Locate the cell with the specified text and output its (X, Y) center coordinate. 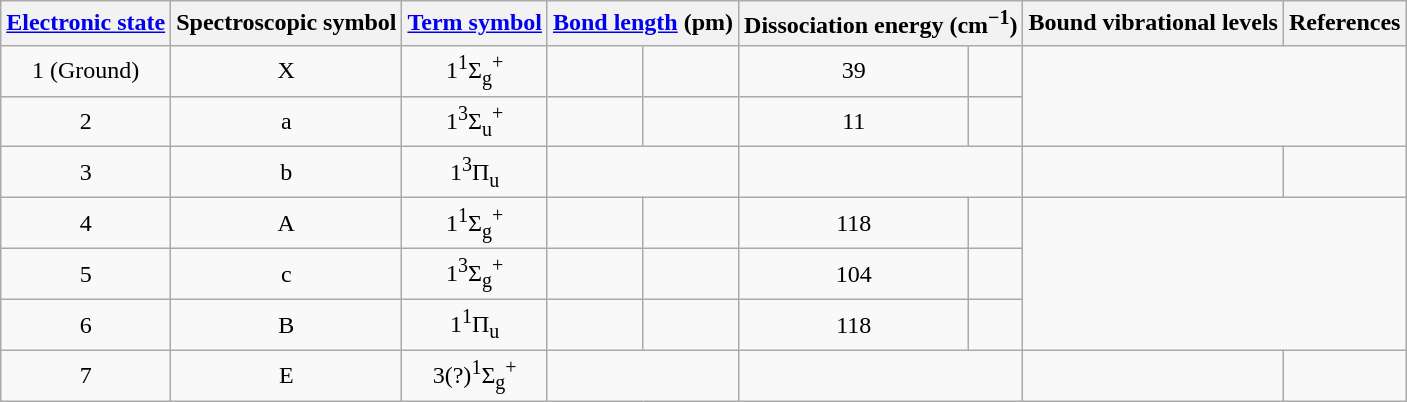
2 (86, 122)
Term symbol (475, 24)
Bond length (pm) (642, 24)
3 (86, 172)
5 (86, 274)
104 (854, 274)
References (1344, 24)
Bound vibrational levels (1153, 24)
c (286, 274)
13Σu+ (475, 122)
39 (854, 70)
13Σg+ (475, 274)
Spectroscopic symbol (286, 24)
b (286, 172)
B (286, 324)
Dissociation energy (cm−1) (881, 24)
1 (Ground) (86, 70)
4 (86, 224)
7 (86, 376)
11Πu (475, 324)
6 (86, 324)
11 (854, 122)
E (286, 376)
Electronic state (86, 24)
X (286, 70)
13Πu (475, 172)
a (286, 122)
3(?)1Σg+ (475, 376)
A (286, 224)
